For the text-containing cell, return its midpoint in [x, y] coordinate format. 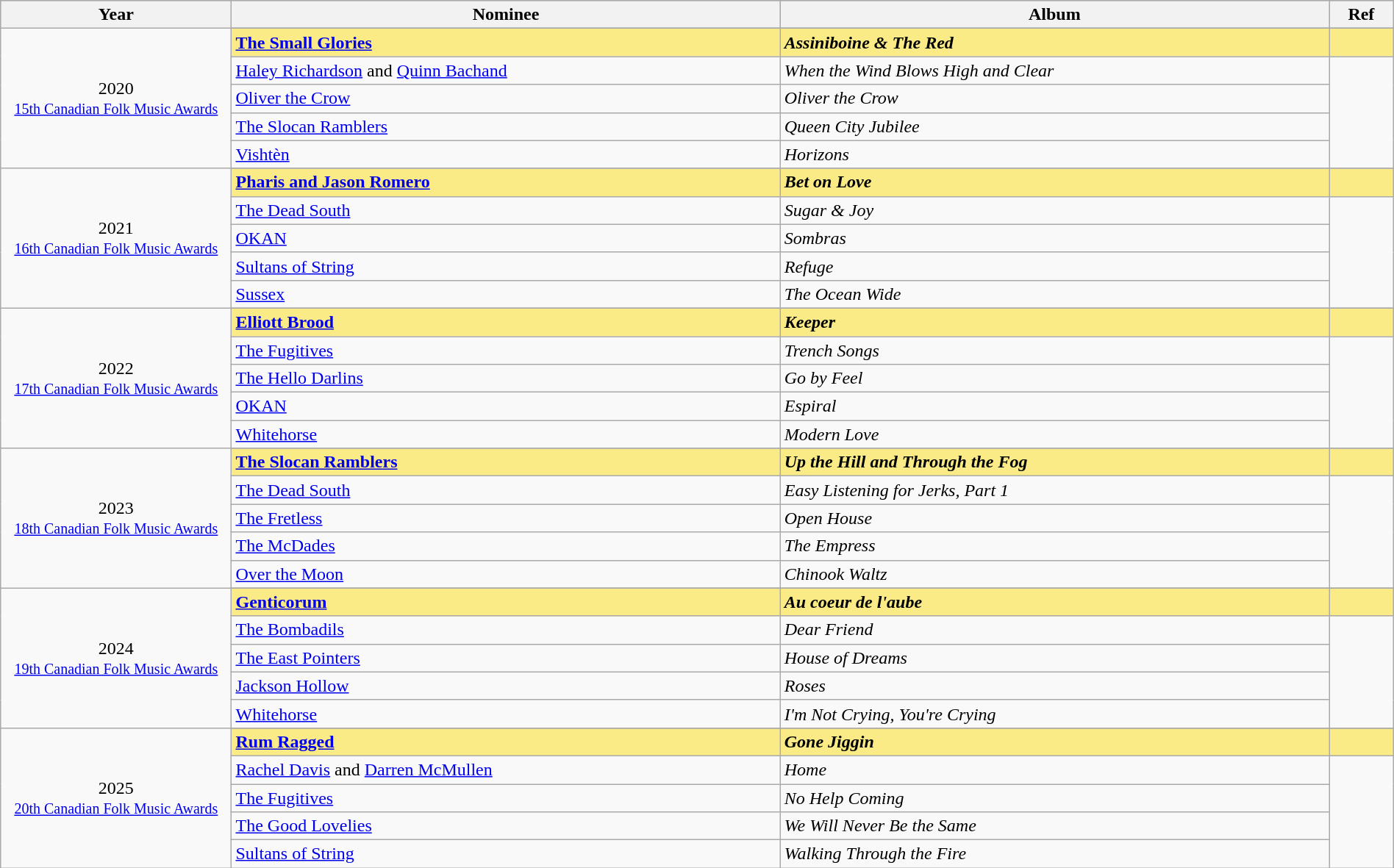
2020 15th Canadian Folk Music Awards [116, 98]
Trench Songs [1054, 351]
House of Dreams [1054, 658]
Roses [1054, 686]
Open House [1054, 518]
2023 18th Canadian Folk Music Awards [116, 518]
Sussex [506, 294]
Elliott Brood [506, 322]
The Small Glories [506, 43]
Sugar & Joy [1054, 210]
Nominee [506, 15]
We Will Never Be the Same [1054, 826]
The Empress [1054, 546]
Chinook Waltz [1054, 574]
When the Wind Blows High and Clear [1054, 71]
The Bombadils [506, 630]
The East Pointers [506, 658]
2024 19th Canadian Folk Music Awards [116, 658]
Walking Through the Fire [1054, 854]
Modern Love [1054, 434]
The Hello Darlins [506, 379]
The Good Lovelies [506, 826]
Espiral [1054, 406]
Rachel Davis and Darren McMullen [506, 770]
Go by Feel [1054, 379]
Album [1054, 15]
Queen City Jubilee [1054, 126]
Rum Ragged [506, 742]
I'm Not Crying, You're Crying [1054, 714]
Bet on Love [1054, 182]
Home [1054, 770]
Gone Jiggin [1054, 742]
Horizons [1054, 154]
The McDades [506, 546]
Keeper [1054, 322]
2025 20th Canadian Folk Music Awards [116, 797]
Refuge [1054, 266]
The Fretless [506, 518]
No Help Coming [1054, 797]
Pharis and Jason Romero [506, 182]
Over the Moon [506, 574]
The Ocean Wide [1054, 294]
Haley Richardson and Quinn Bachand [506, 71]
Au coeur de l'aube [1054, 602]
Year [116, 15]
Dear Friend [1054, 630]
Jackson Hollow [506, 686]
2022 17th Canadian Folk Music Awards [116, 378]
2021 16th Canadian Folk Music Awards [116, 238]
Easy Listening for Jerks, Part 1 [1054, 490]
Assiniboine & The Red [1054, 43]
Ref [1362, 15]
Vishtèn [506, 154]
Genticorum [506, 602]
Up the Hill and Through the Fog [1054, 462]
Sombras [1054, 238]
